Capture the cell that displays the provided text and extract its (X, Y) central coordinate. 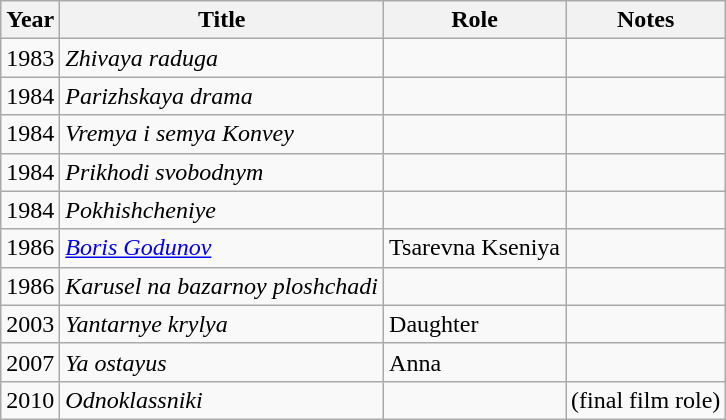
Prikhodi svobodnym (222, 172)
Zhivaya raduga (222, 58)
Yantarnye krylya (222, 324)
Vremya i semya Konvey (222, 134)
Title (222, 20)
1983 (30, 58)
2003 (30, 324)
Karusel na bazarnoy ploshchadi (222, 286)
Role (475, 20)
Pokhishcheniye (222, 210)
Tsarevna Kseniya (475, 248)
Notes (646, 20)
Year (30, 20)
(final film role) (646, 400)
2010 (30, 400)
Anna (475, 362)
2007 (30, 362)
Ya ostayus (222, 362)
Odnoklassniki (222, 400)
Daughter (475, 324)
Boris Godunov (222, 248)
Parizhskaya drama (222, 96)
